Return (X, Y) of the center of cell containing provided text 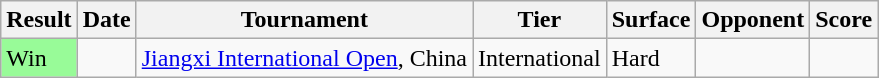
Surface (651, 20)
Opponent (753, 20)
Tournament (304, 20)
Score (844, 20)
Hard (651, 58)
Jiangxi International Open, China (304, 58)
Tier (540, 20)
Date (106, 20)
Win (39, 58)
International (540, 58)
Result (39, 20)
